Pinpoint the cell where the given text exists, returning its (X, Y) midpoint coordinate. 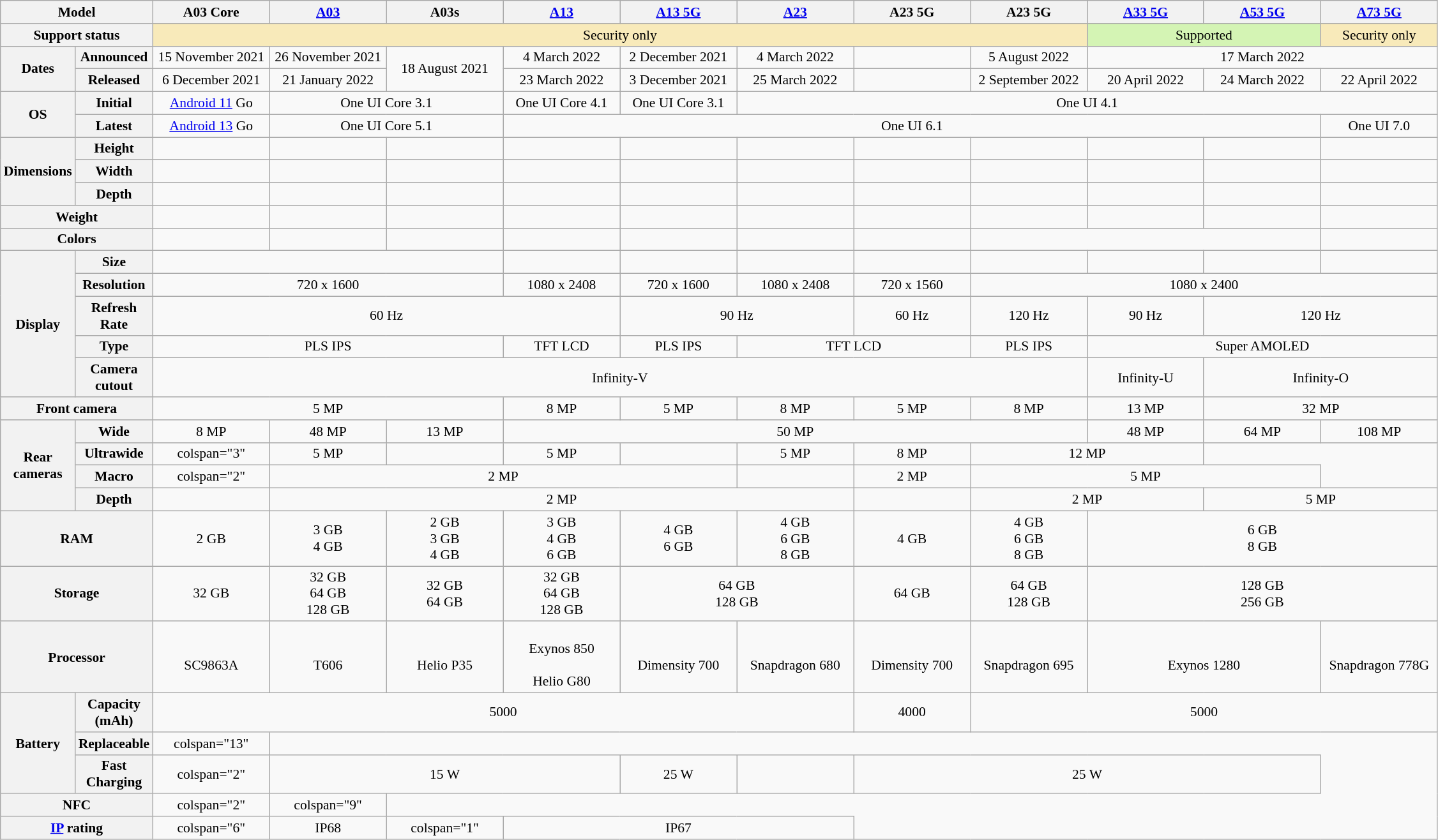
Latest (114, 126)
colspan="1" (444, 828)
IP67 (678, 828)
4 GB6 GB (678, 539)
Replaceable (114, 744)
Snapdragon 778G (1379, 657)
12 MP (1087, 454)
One UI 6.1 (912, 126)
24 March 2022 (1262, 80)
Width (114, 172)
1080 x 2400 (1204, 285)
Dates (38, 69)
Height (114, 149)
17 March 2022 (1263, 57)
6 December 2021 (211, 80)
108 MP (1379, 431)
A13 5G (678, 12)
Infinity-O (1321, 378)
A13 (562, 12)
32 GB (211, 594)
OS (38, 115)
Refresh Rate (114, 315)
2 GB (211, 539)
25 March 2022 (796, 80)
NFC (77, 806)
Front camera (77, 409)
Exynos 1280 (1204, 657)
20 April 2022 (1146, 80)
Wide (114, 431)
Support status (77, 35)
3 GB4 GB6 GB (562, 539)
5 August 2022 (1029, 57)
64 GB (912, 594)
IP rating (77, 828)
Size (114, 262)
Dimensions (38, 171)
Ultrawide (114, 454)
Announced (114, 57)
Snapdragon 680 (796, 657)
22 April 2022 (1379, 80)
Storage (77, 594)
26 November 2021 (328, 57)
2 September 2022 (1029, 80)
2 December 2021 (678, 57)
23 March 2022 (562, 80)
Initial (114, 103)
IP68 (328, 828)
colspan="6" (211, 828)
4 GB (912, 539)
Helio P35 (444, 657)
15 November 2021 (211, 57)
Resolution (114, 285)
3 December 2021 (678, 80)
SC9863A (211, 657)
128 GB256 GB (1263, 594)
15 W (444, 774)
Display (38, 324)
Exynos 850Helio G80 (562, 657)
Model (77, 12)
32 GB64 GB (444, 594)
Battery (38, 744)
4000 (912, 712)
Android 11 Go (211, 103)
T606 (328, 657)
A73 5G (1379, 12)
colspan="9" (328, 806)
Fast Charging (114, 774)
50 MP (796, 431)
colspan="3" (211, 454)
64 MP (1262, 431)
One UI Core 4.1 (562, 103)
A03 Core (211, 12)
RAM (77, 539)
Type (114, 347)
18 August 2021 (444, 69)
colspan="13" (211, 744)
Android 13 Go (211, 126)
Supported (1204, 35)
Colors (77, 239)
Processor (77, 657)
Infinity-U (1146, 378)
Infinity-V (619, 378)
32 MP (1321, 409)
Released (114, 80)
A23 (796, 12)
21 January 2022 (328, 80)
720 x 1560 (912, 285)
A33 5G (1146, 12)
3 GB4 GB (328, 539)
Weight (77, 217)
A53 5G (1262, 12)
Rear cameras (38, 465)
One UI 7.0 (1379, 126)
Capacity (mAh) (114, 712)
Super AMOLED (1263, 347)
2 GB3 GB4 GB (444, 539)
Camera cutout (114, 378)
Macro (114, 477)
One UI Core 5.1 (386, 126)
One UI 4.1 (1087, 103)
Snapdragon 695 (1029, 657)
A03 (328, 12)
6 GB8 GB (1263, 539)
A03s (444, 12)
